Find where the given text appears and provide that cell's center as [X, Y] coordinate. 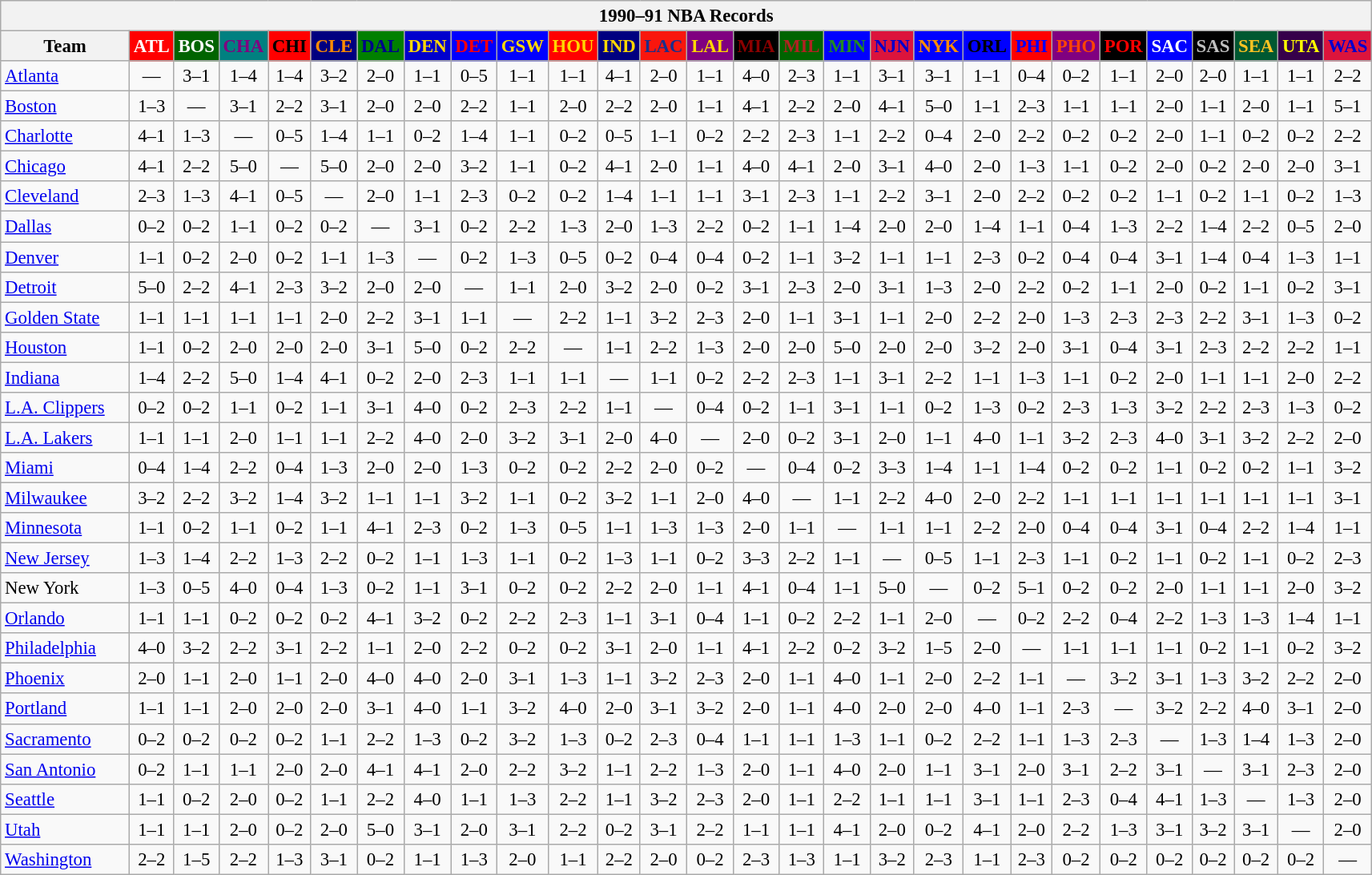
DAL [381, 46]
Boston [66, 107]
PHO [1076, 46]
ATL [151, 46]
Charlotte [66, 136]
IND [619, 46]
GSW [522, 46]
Cleveland [66, 196]
BOS [196, 46]
DET [474, 46]
Detroit [66, 287]
Orlando [66, 619]
UTA [1301, 46]
Chicago [66, 167]
New Jersey [66, 558]
NYK [939, 46]
MIL [802, 46]
ORL [987, 46]
Milwaukee [66, 498]
HOU [573, 46]
Golden State [66, 317]
Philadelphia [66, 648]
Minnesota [66, 528]
L.A. Lakers [66, 437]
Washington [66, 860]
Team [66, 46]
SEA [1256, 46]
Utah [66, 829]
SAS [1213, 46]
Denver [66, 257]
CHA [243, 46]
DEN [428, 46]
Phoenix [66, 679]
L.A. Clippers [66, 408]
Dallas [66, 227]
1990–91 NBA Records [686, 16]
Houston [66, 347]
Sacramento [66, 739]
CHI [289, 46]
MIN [847, 46]
Miami [66, 468]
Seattle [66, 799]
Indiana [66, 377]
MIA [756, 46]
CLE [333, 46]
POR [1123, 46]
NJN [892, 46]
San Antonio [66, 769]
SAC [1169, 46]
New York [66, 588]
WAS [1348, 46]
Portland [66, 709]
LAC [663, 46]
Atlanta [66, 76]
LAL [710, 46]
PHI [1032, 46]
